Detect which cell encompasses the target text, then output its [X, Y] center coordinate. 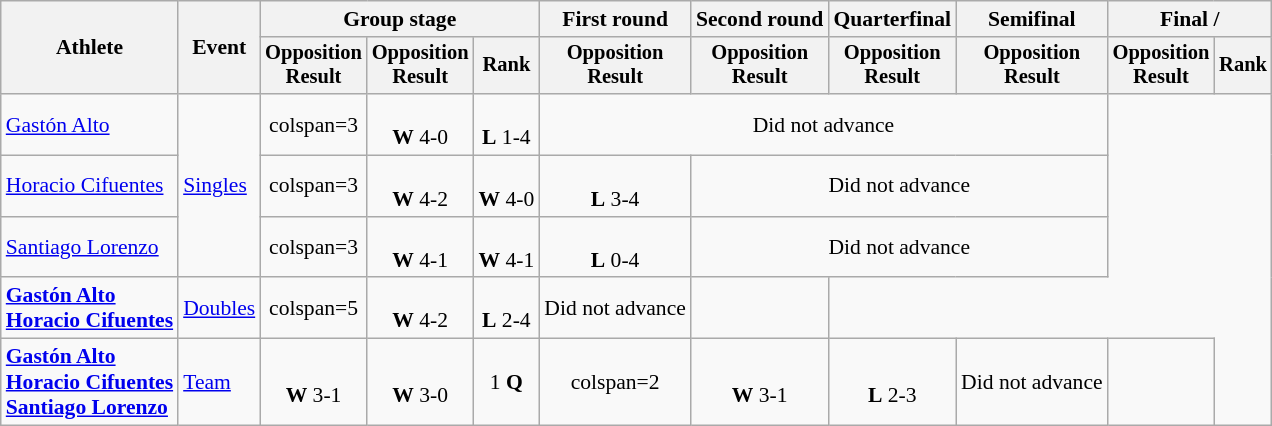
colspan=2 [615, 382]
First round [615, 19]
Gastón AltoHoracio CifuentesSantiago Lorenzo [90, 382]
L 2-4 [506, 308]
Doubles [219, 308]
L 1-4 [506, 124]
Quarterfinal [892, 19]
W 3-0 [420, 382]
Final / [1190, 19]
Singles [219, 186]
L 0-4 [615, 248]
Santiago Lorenzo [90, 248]
colspan=5 [314, 308]
L 2-3 [892, 382]
Horacio Cifuentes [90, 186]
L 3-4 [615, 186]
Team [219, 382]
Semifinal [1032, 19]
Gastón AltoHoracio Cifuentes [90, 308]
1 Q [506, 382]
Second round [760, 19]
Athlete [90, 48]
Event [219, 48]
Group stage [400, 19]
Gastón Alto [90, 124]
